Extract the (X, Y) coordinate from the center of the cell holding the provided text.  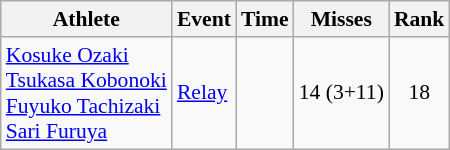
Misses (342, 19)
18 (420, 93)
14 (3+11) (342, 93)
Athlete (86, 19)
Event (204, 19)
Kosuke OzakiTsukasa KobonokiFuyuko TachizakiSari Furuya (86, 93)
Relay (204, 93)
Time (265, 19)
Rank (420, 19)
